Output the (x, y) coordinate of the center of the cell containing the given text.  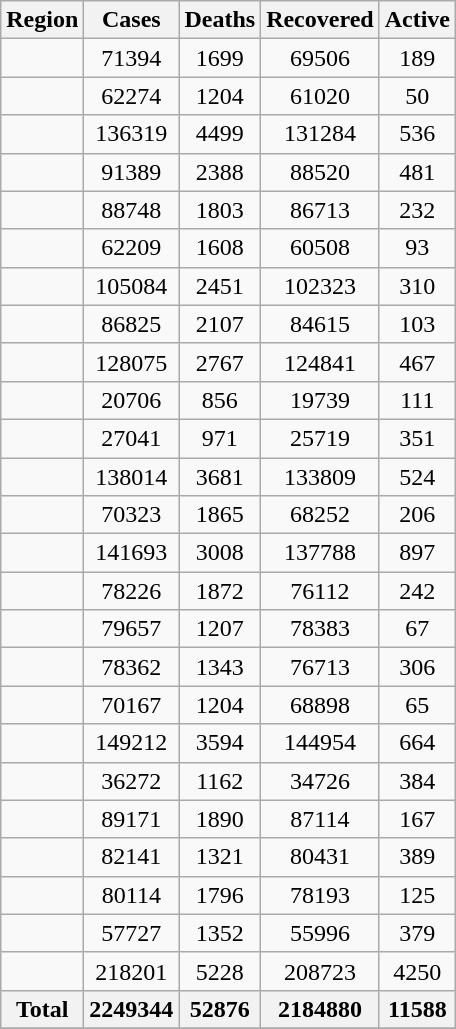
1796 (220, 895)
136319 (132, 134)
93 (417, 248)
208723 (320, 971)
137788 (320, 553)
87114 (320, 819)
664 (417, 743)
82141 (132, 857)
1803 (220, 210)
189 (417, 58)
27041 (132, 438)
111 (417, 400)
70323 (132, 515)
856 (220, 400)
232 (417, 210)
1608 (220, 248)
Recovered (320, 20)
60508 (320, 248)
68252 (320, 515)
4499 (220, 134)
3681 (220, 477)
88520 (320, 172)
128075 (132, 362)
71394 (132, 58)
2451 (220, 286)
897 (417, 553)
218201 (132, 971)
36272 (132, 781)
105084 (132, 286)
78193 (320, 895)
78226 (132, 591)
481 (417, 172)
78362 (132, 667)
34726 (320, 781)
379 (417, 933)
78383 (320, 629)
50 (417, 96)
536 (417, 134)
91389 (132, 172)
Region (42, 20)
1352 (220, 933)
76112 (320, 591)
65 (417, 705)
149212 (132, 743)
242 (417, 591)
1162 (220, 781)
79657 (132, 629)
1321 (220, 857)
Total (42, 1009)
2107 (220, 324)
1872 (220, 591)
389 (417, 857)
2249344 (132, 1009)
69506 (320, 58)
2388 (220, 172)
80114 (132, 895)
141693 (132, 553)
4250 (417, 971)
1865 (220, 515)
1890 (220, 819)
70167 (132, 705)
310 (417, 286)
133809 (320, 477)
86713 (320, 210)
2184880 (320, 1009)
1699 (220, 58)
125 (417, 895)
55996 (320, 933)
89171 (132, 819)
Deaths (220, 20)
124841 (320, 362)
52876 (220, 1009)
102323 (320, 286)
11588 (417, 1009)
62209 (132, 248)
306 (417, 667)
144954 (320, 743)
384 (417, 781)
1207 (220, 629)
57727 (132, 933)
76713 (320, 667)
5228 (220, 971)
84615 (320, 324)
131284 (320, 134)
20706 (132, 400)
67 (417, 629)
80431 (320, 857)
3594 (220, 743)
167 (417, 819)
103 (417, 324)
351 (417, 438)
Active (417, 20)
61020 (320, 96)
62274 (132, 96)
138014 (132, 477)
88748 (132, 210)
19739 (320, 400)
206 (417, 515)
68898 (320, 705)
467 (417, 362)
971 (220, 438)
Cases (132, 20)
2767 (220, 362)
524 (417, 477)
3008 (220, 553)
86825 (132, 324)
1343 (220, 667)
25719 (320, 438)
